Provide the [x, y] coordinate of the cell's center where the given text is located.  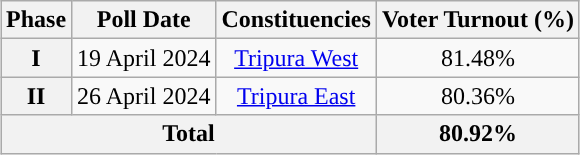
80.92% [478, 134]
81.48% [478, 58]
Constituencies [296, 20]
Tripura West [296, 58]
19 April 2024 [144, 58]
I [36, 58]
80.36% [478, 96]
Voter Turnout (%) [478, 20]
Poll Date [144, 20]
Tripura East [296, 96]
Total [188, 134]
II [36, 96]
Phase [36, 20]
26 April 2024 [144, 96]
